Return [X, Y] of the center of cell containing provided text 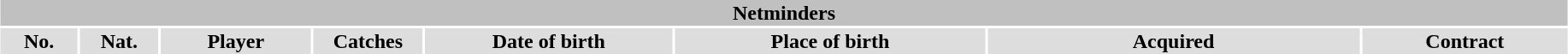
Netminders [783, 13]
Date of birth [549, 41]
Player [236, 41]
Contract [1465, 41]
Place of birth [830, 41]
Nat. [120, 41]
Catches [368, 41]
No. [39, 41]
Acquired [1173, 41]
